From the cell containing the given text, extract its center point as [X, Y] coordinate. 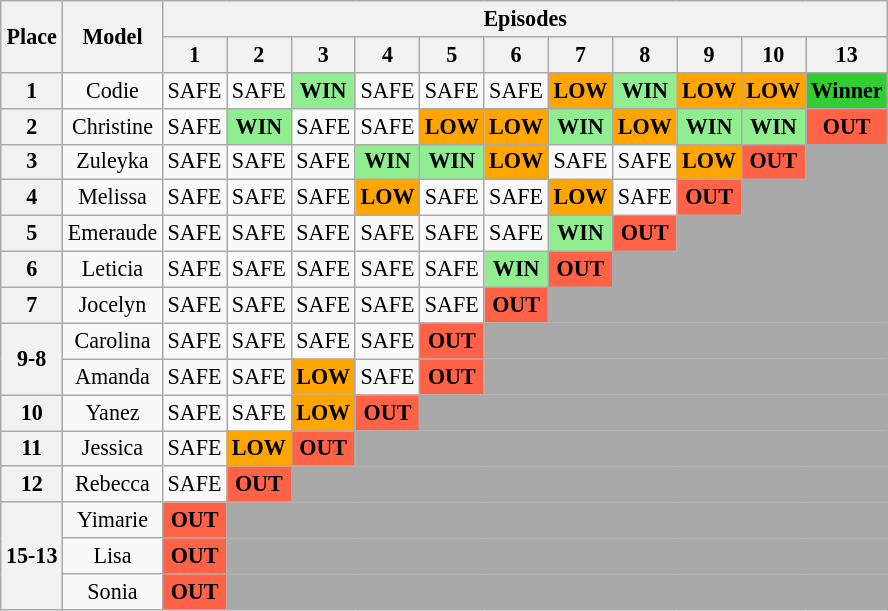
Lisa [113, 556]
Jocelyn [113, 305]
9-8 [32, 359]
Yimarie [113, 520]
12 [32, 484]
11 [32, 448]
Christine [113, 126]
Zuleyka [113, 162]
Rebecca [113, 484]
Winner [847, 90]
Leticia [113, 269]
Jessica [113, 448]
15-13 [32, 556]
9 [709, 54]
Carolina [113, 341]
Place [32, 36]
8 [645, 54]
Amanda [113, 377]
Episodes [524, 18]
Codie [113, 90]
Sonia [113, 591]
13 [847, 54]
Yanez [113, 412]
Melissa [113, 198]
Emeraude [113, 233]
Model [113, 36]
